Capture the cell that displays the provided text and extract its [x, y] central coordinate. 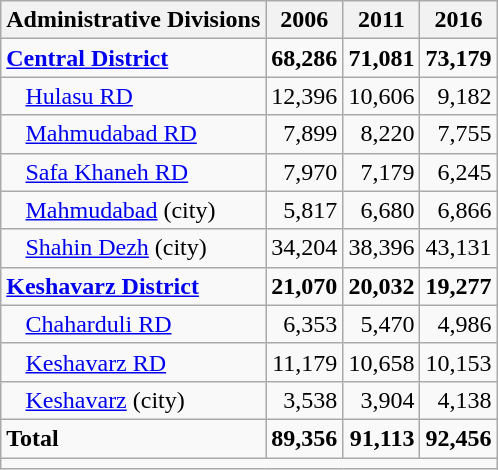
6,245 [458, 172]
20,032 [382, 286]
12,396 [304, 96]
2011 [382, 20]
Central District [134, 58]
91,113 [382, 438]
2006 [304, 20]
6,353 [304, 324]
3,904 [382, 400]
Mahmudabad (city) [134, 210]
2016 [458, 20]
19,277 [458, 286]
92,456 [458, 438]
89,356 [304, 438]
Shahin Dezh (city) [134, 248]
7,179 [382, 172]
34,204 [304, 248]
11,179 [304, 362]
5,470 [382, 324]
Keshavarz District [134, 286]
Total [134, 438]
7,970 [304, 172]
Keshavarz (city) [134, 400]
4,138 [458, 400]
68,286 [304, 58]
8,220 [382, 134]
6,866 [458, 210]
10,606 [382, 96]
73,179 [458, 58]
Chaharduli RD [134, 324]
21,070 [304, 286]
43,131 [458, 248]
Keshavarz RD [134, 362]
Administrative Divisions [134, 20]
10,153 [458, 362]
Mahmudabad RD [134, 134]
7,755 [458, 134]
Hulasu RD [134, 96]
10,658 [382, 362]
4,986 [458, 324]
7,899 [304, 134]
5,817 [304, 210]
9,182 [458, 96]
71,081 [382, 58]
6,680 [382, 210]
Safa Khaneh RD [134, 172]
38,396 [382, 248]
3,538 [304, 400]
